Detect which cell encompasses the target text, then output its [x, y] center coordinate. 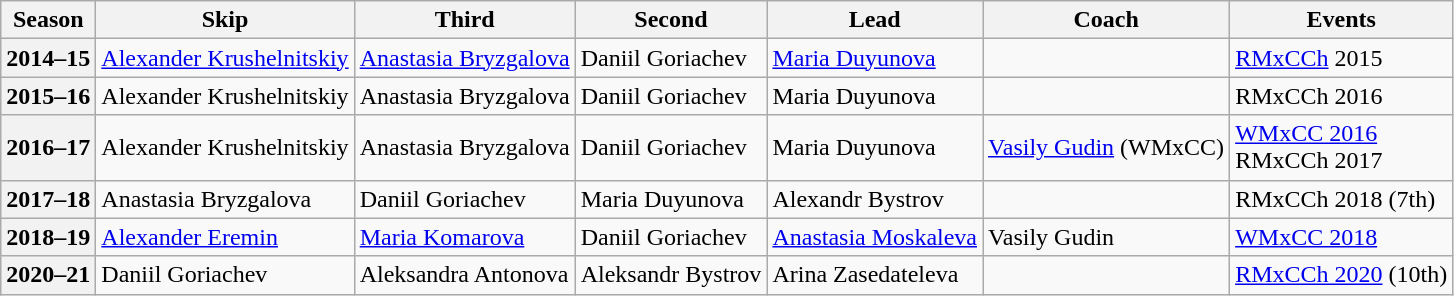
Second [671, 20]
RMxCCh 2020 (10th) [1342, 275]
Aleksandra Antonova [464, 275]
WMxCC 2016 RMxCCh 2017 [1342, 148]
Events [1342, 20]
RMxCCh 2015 [1342, 58]
Third [464, 20]
Alexander Eremin [225, 237]
Coach [1106, 20]
RMxCCh 2016 [1342, 96]
2017–18 [48, 199]
Season [48, 20]
Anastasia Moskaleva [875, 237]
Alexandr Bystrov [875, 199]
2018–19 [48, 237]
Arina Zasedateleva [875, 275]
2016–17 [48, 148]
Maria Komarova [464, 237]
2020–21 [48, 275]
2015–16 [48, 96]
Vasily Gudin [1106, 237]
Skip [225, 20]
Lead [875, 20]
2014–15 [48, 58]
WMxCC 2018 [1342, 237]
Vasily Gudin (WMxCC) [1106, 148]
Aleksandr Bystrov [671, 275]
RMxCCh 2018 (7th) [1342, 199]
